Scan for the cell matching the given text and deliver its (X, Y) coordinate at center. 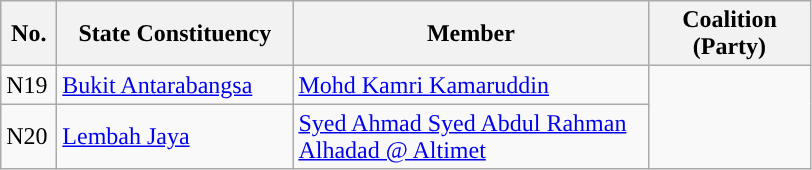
Member (471, 34)
Coalition (Party) (730, 34)
Lembah Jaya (175, 136)
Syed Ahmad Syed Abdul Rahman Alhadad @ Altimet (471, 136)
N20 (29, 136)
State Constituency (175, 34)
N19 (29, 85)
Mohd Kamri Kamaruddin (471, 85)
No. (29, 34)
Bukit Antarabangsa (175, 85)
